From the cell containing the given text, extract its center point as (X, Y) coordinate. 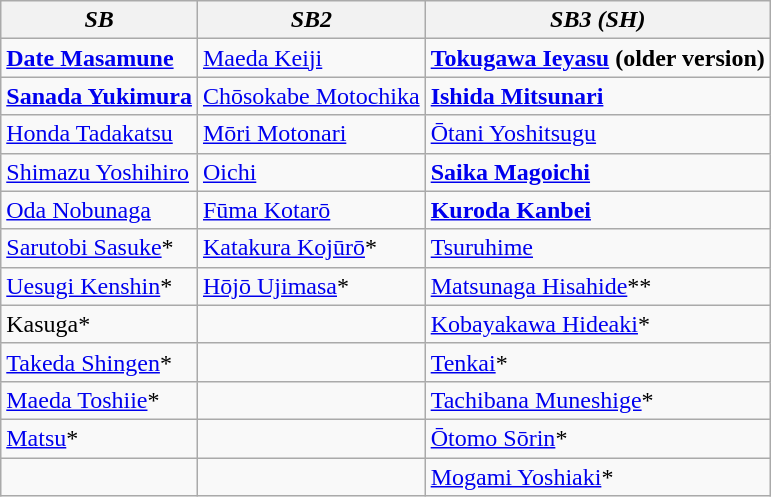
Katakura Kojūrō* (311, 248)
Matsu* (100, 438)
Tsuruhime (598, 248)
Chōsokabe Motochika (311, 96)
Uesugi Kenshin* (100, 286)
Maeda Toshiie* (100, 400)
Kobayakawa Hideaki* (598, 324)
Takeda Shingen* (100, 362)
Date Masamune (100, 58)
Tokugawa Ieyasu (older version) (598, 58)
Sanada Yukimura (100, 96)
Matsunaga Hisahide** (598, 286)
Tenkai* (598, 362)
Ōtomo Sōrin* (598, 438)
Mōri Motonari (311, 134)
Tachibana Muneshige* (598, 400)
Saika Magoichi (598, 172)
Mogami Yoshiaki* (598, 477)
Kuroda Kanbei (598, 210)
SB2 (311, 20)
Kasuga* (100, 324)
SB3 (SH) (598, 20)
Sarutobi Sasuke* (100, 248)
Oda Nobunaga (100, 210)
Hōjō Ujimasa* (311, 286)
Shimazu Yoshihiro (100, 172)
Ishida Mitsunari (598, 96)
Maeda Keiji (311, 58)
SB (100, 20)
Fūma Kotarō (311, 210)
Ōtani Yoshitsugu (598, 134)
Oichi (311, 172)
Honda Tadakatsu (100, 134)
